Find where the given text appears and provide that cell's center as (x, y) coordinate. 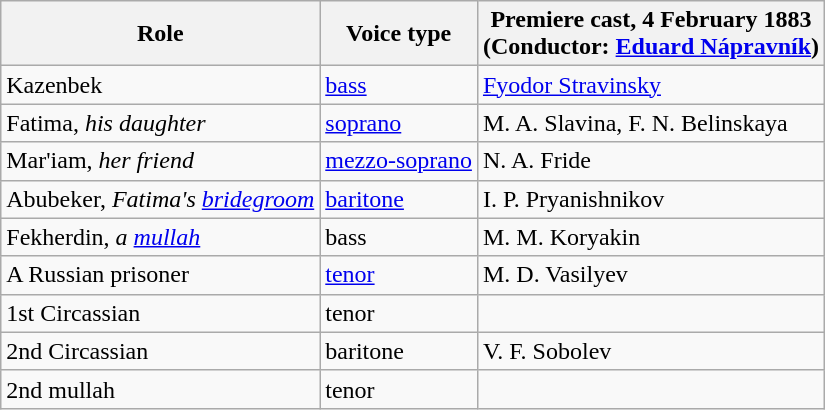
Voice type (399, 34)
Kazenbek (160, 85)
I. P. Pryanishnikov (650, 199)
M. M. Koryakin (650, 237)
N. A. Fride (650, 161)
1st Circassian (160, 313)
Fekherdin, a mullah (160, 237)
Fyodor Stravinsky (650, 85)
M. A. Slavina, F. N. Belinskaya (650, 123)
Abubeker, Fatima's bridegroom (160, 199)
Fatima, his daughter (160, 123)
V. F. Sobolev (650, 351)
Premiere cast, 4 February 1883(Conductor: Eduard Nápravník) (650, 34)
soprano (399, 123)
M. D. Vasilyev (650, 275)
2nd Circassian (160, 351)
2nd mullah (160, 389)
Mar'iam, her friend (160, 161)
Role (160, 34)
A Russian prisoner (160, 275)
mezzo-soprano (399, 161)
